Scan for the cell matching the given text and deliver its [x, y] coordinate at center. 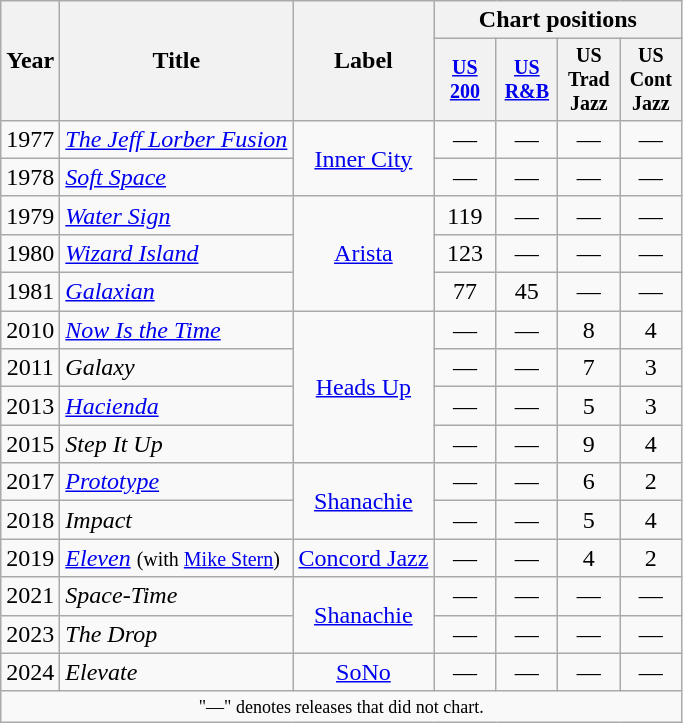
2013 [30, 406]
Label [364, 61]
USR&B [527, 80]
2010 [30, 330]
9 [589, 444]
Space-Time [176, 596]
1977 [30, 139]
Water Sign [176, 215]
Wizard Island [176, 253]
Arista [364, 253]
The Jeff Lorber Fusion [176, 139]
2021 [30, 596]
45 [527, 292]
2018 [30, 520]
Galaxy [176, 368]
123 [465, 253]
Chart positions [558, 20]
77 [465, 292]
Now Is the Time [176, 330]
Elevate [176, 672]
1978 [30, 177]
6 [589, 482]
Soft Space [176, 177]
8 [589, 330]
Year [30, 61]
US200 [465, 80]
119 [465, 215]
SoNo [364, 672]
1980 [30, 253]
Concord Jazz [364, 558]
1981 [30, 292]
Hacienda [176, 406]
Inner City [364, 158]
7 [589, 368]
2019 [30, 558]
USContJazz [651, 80]
2015 [30, 444]
2024 [30, 672]
Prototype [176, 482]
Step It Up [176, 444]
Heads Up [364, 387]
2023 [30, 634]
"—" denotes releases that did not chart. [342, 706]
Impact [176, 520]
The Drop [176, 634]
1979 [30, 215]
Eleven (with Mike Stern) [176, 558]
Galaxian [176, 292]
2011 [30, 368]
Title [176, 61]
USTradJazz [589, 80]
2017 [30, 482]
